Find where the given text appears and provide that cell's center as [X, Y] coordinate. 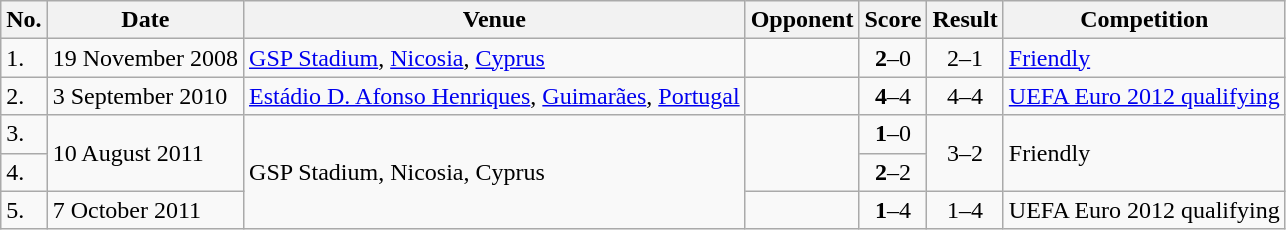
Estádio D. Afonso Henriques, Guimarães, Portugal [495, 96]
5. [24, 210]
10 August 2011 [145, 153]
Result [965, 20]
3–2 [965, 153]
2–2 [893, 172]
No. [24, 20]
3. [24, 134]
7 October 2011 [145, 210]
Competition [1144, 20]
1. [24, 58]
1–0 [893, 134]
19 November 2008 [145, 58]
3 September 2010 [145, 96]
4. [24, 172]
Opponent [802, 20]
2. [24, 96]
Venue [495, 20]
Score [893, 20]
2–0 [893, 58]
Date [145, 20]
2–1 [965, 58]
